Scan for the cell matching the given text and deliver its [x, y] coordinate at center. 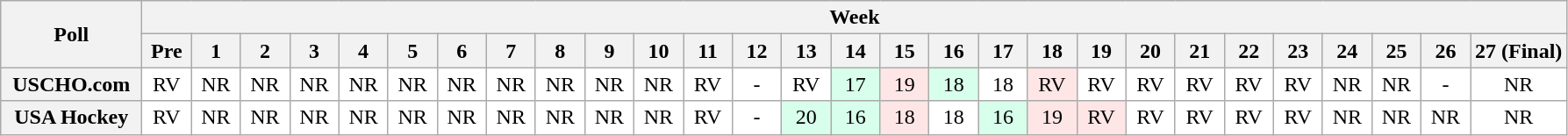
14 [856, 51]
Week [855, 18]
7 [511, 51]
12 [757, 51]
26 [1445, 51]
2 [265, 51]
23 [1298, 51]
6 [462, 51]
25 [1396, 51]
USA Hockey [72, 118]
27 (Final) [1519, 51]
21 [1199, 51]
13 [806, 51]
15 [905, 51]
1 [216, 51]
22 [1249, 51]
Pre [167, 51]
24 [1347, 51]
11 [707, 51]
8 [560, 51]
4 [363, 51]
9 [609, 51]
5 [412, 51]
Poll [72, 34]
10 [658, 51]
3 [314, 51]
USCHO.com [72, 84]
